Scan for the cell matching the given text and deliver its (X, Y) coordinate at center. 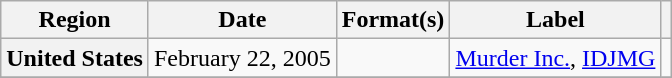
Murder Inc., IDJMG (556, 58)
Format(s) (393, 20)
Label (556, 20)
Date (242, 20)
United States (75, 58)
Region (75, 20)
February 22, 2005 (242, 58)
